From the cell containing the given text, extract its center point as (X, Y) coordinate. 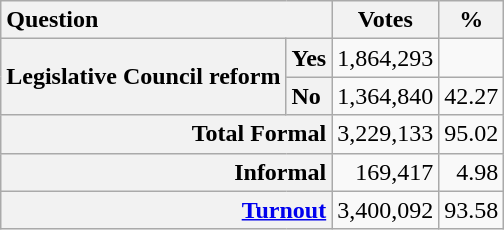
Legislative Council reform (144, 77)
Question (166, 20)
Informal (166, 172)
3,400,092 (386, 210)
% (472, 20)
42.27 (472, 96)
1,364,840 (386, 96)
4.98 (472, 172)
3,229,133 (386, 134)
Yes (309, 58)
1,864,293 (386, 58)
93.58 (472, 210)
Turnout (166, 210)
Total Formal (166, 134)
Votes (386, 20)
No (309, 96)
95.02 (472, 134)
169,417 (386, 172)
